Return the (X, Y) coordinate for the center point of the cell that contains the specified text.  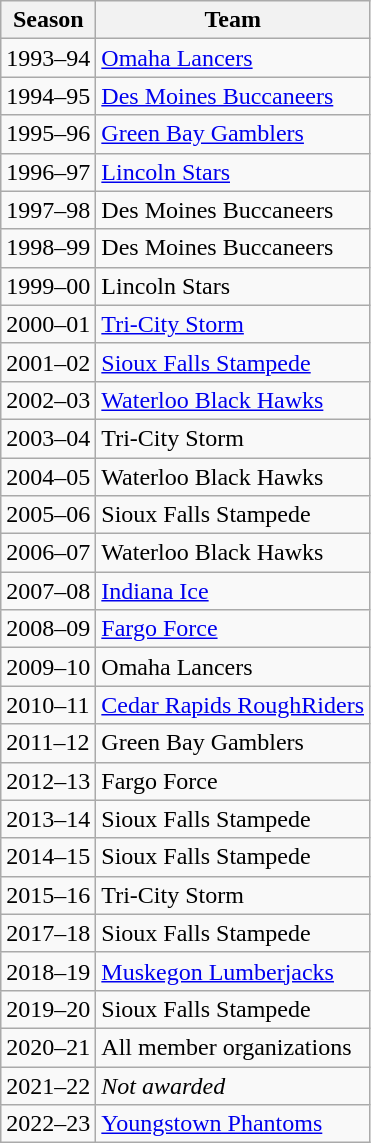
2011–12 (48, 743)
2003–04 (48, 438)
1997–98 (48, 210)
1995–96 (48, 134)
2009–10 (48, 667)
1994–95 (48, 96)
2015–16 (48, 895)
2013–14 (48, 819)
2000–01 (48, 324)
Team (233, 20)
2020–21 (48, 1047)
Indiana Ice (233, 591)
Muskegon Lumberjacks (233, 971)
2017–18 (48, 933)
Cedar Rapids RoughRiders (233, 705)
1993–94 (48, 58)
1996–97 (48, 172)
2001–02 (48, 362)
2022–23 (48, 1124)
2005–06 (48, 515)
2018–19 (48, 971)
Youngstown Phantoms (233, 1124)
2019–20 (48, 1009)
1999–00 (48, 286)
2007–08 (48, 591)
2006–07 (48, 553)
2010–11 (48, 705)
2012–13 (48, 781)
All member organizations (233, 1047)
1998–99 (48, 248)
2014–15 (48, 857)
2004–05 (48, 477)
Not awarded (233, 1085)
2008–09 (48, 629)
2021–22 (48, 1085)
2002–03 (48, 400)
Season (48, 20)
